Provide the (X, Y) coordinate of the cell's center where the given text is located.  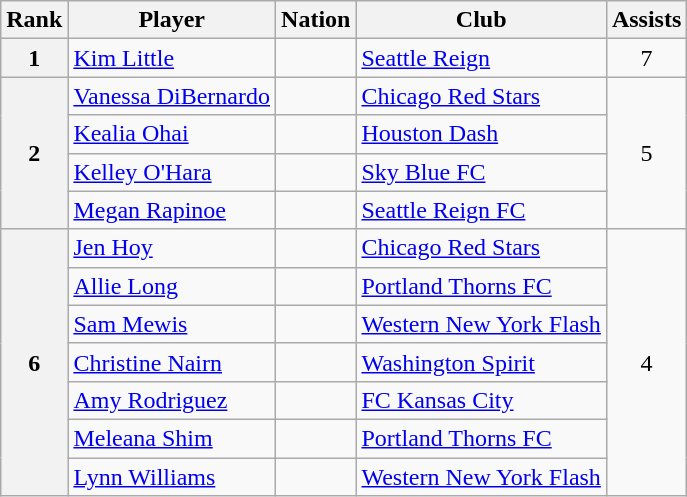
Rank (34, 20)
Sky Blue FC (481, 172)
FC Kansas City (481, 400)
Allie Long (172, 286)
Kelley O'Hara (172, 172)
Assists (646, 20)
Meleana Shim (172, 438)
Sam Mewis (172, 324)
Houston Dash (481, 134)
Megan Rapinoe (172, 210)
Kealia Ohai (172, 134)
4 (646, 362)
7 (646, 58)
Player (172, 20)
6 (34, 362)
Nation (316, 20)
2 (34, 153)
Lynn Williams (172, 477)
Christine Nairn (172, 362)
Vanessa DiBernardo (172, 96)
Washington Spirit (481, 362)
Amy Rodriguez (172, 400)
Seattle Reign FC (481, 210)
Kim Little (172, 58)
Club (481, 20)
5 (646, 153)
Seattle Reign (481, 58)
1 (34, 58)
Jen Hoy (172, 248)
